Determine the [X, Y] coordinate at the center of the cell enclosing the given text.  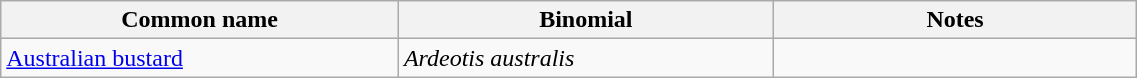
Ardeotis australis [586, 58]
Binomial [586, 20]
Common name [200, 20]
Notes [955, 20]
Australian bustard [200, 58]
